Locate the cell with the specified text and output its (X, Y) center coordinate. 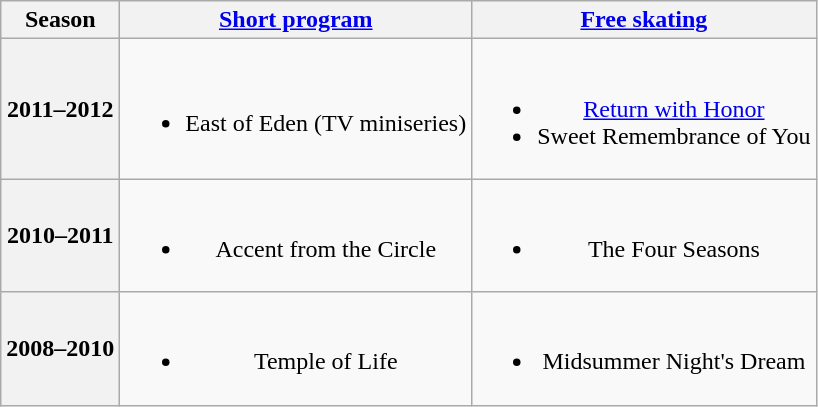
Midsummer Night's Dream (644, 348)
Return with Honor Sweet Remembrance of You (644, 109)
East of Eden (TV miniseries) (296, 109)
2011–2012 (60, 109)
Short program (296, 20)
Temple of Life (296, 348)
2010–2011 (60, 236)
Free skating (644, 20)
2008–2010 (60, 348)
Accent from the Circle (296, 236)
Season (60, 20)
The Four Seasons (644, 236)
